For the text-containing cell, return its midpoint in (x, y) coordinate format. 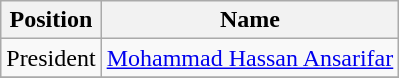
President (51, 58)
Name (250, 20)
Mohammad Hassan Ansarifar (250, 58)
Position (51, 20)
